Pinpoint the cell where the given text exists, returning its [x, y] midpoint coordinate. 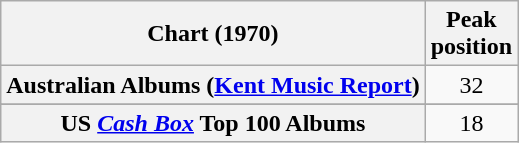
US Cash Box Top 100 Albums [213, 123]
Chart (1970) [213, 34]
18 [471, 123]
32 [471, 85]
Peakposition [471, 34]
Australian Albums (Kent Music Report) [213, 85]
